Identify which cell holds the provided text, then report its (X, Y) central coordinate. 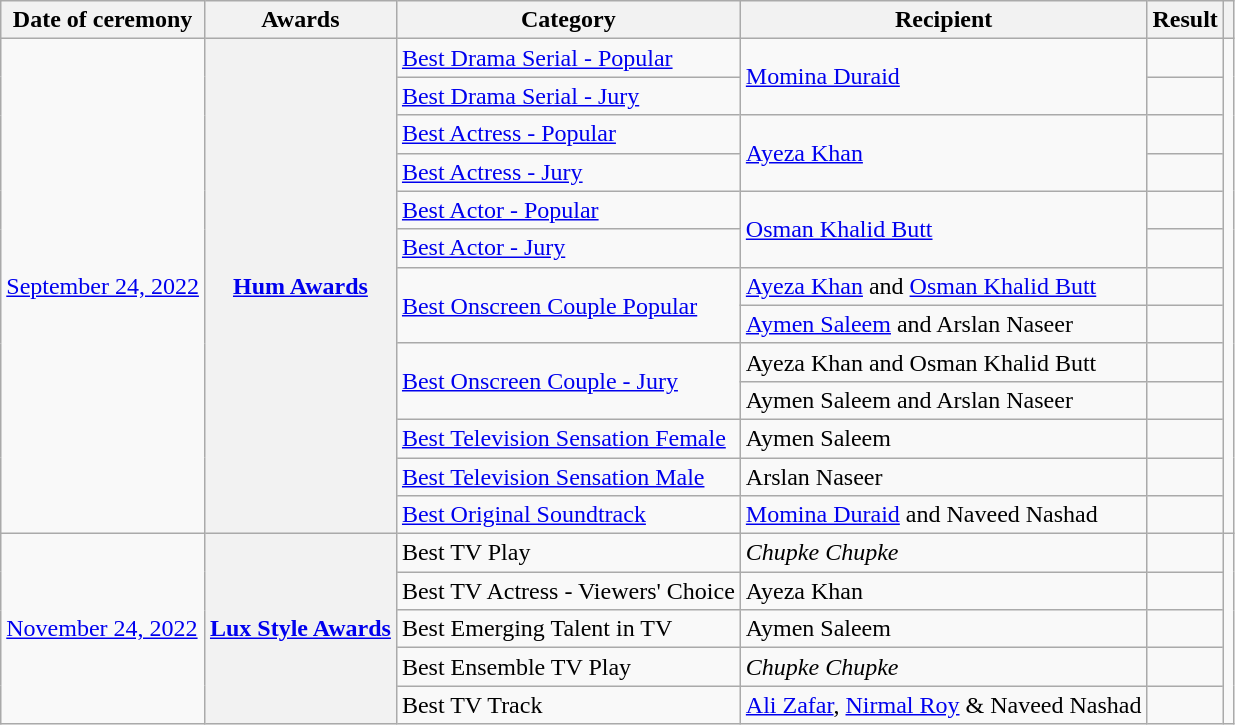
Best Television Sensation Female (568, 438)
Momina Duraid and Naveed Nashad (944, 515)
Best Onscreen Couple Popular (568, 305)
Best Actor - Jury (568, 248)
Recipient (944, 20)
Best TV Play (568, 553)
Ali Zafar, Nirmal Roy & Naveed Nashad (944, 705)
Momina Duraid (944, 77)
Best Television Sensation Male (568, 477)
Lux Style Awards (300, 629)
Date of ceremony (103, 20)
Best Onscreen Couple - Jury (568, 381)
Best TV Track (568, 705)
Best Actor - Popular (568, 210)
Osman Khalid Butt (944, 229)
Best Drama Serial - Popular (568, 58)
Best Original Soundtrack (568, 515)
Category (568, 20)
Best Actress - Popular (568, 134)
Result (1185, 20)
Best Actress - Jury (568, 172)
September 24, 2022 (103, 286)
Hum Awards (300, 286)
Best TV Actress - Viewers' Choice (568, 591)
Arslan Naseer (944, 477)
Best Emerging Talent in TV (568, 629)
Best Ensemble TV Play (568, 667)
November 24, 2022 (103, 629)
Awards (300, 20)
Best Drama Serial - Jury (568, 96)
